Capture the cell that displays the provided text and extract its [X, Y] central coordinate. 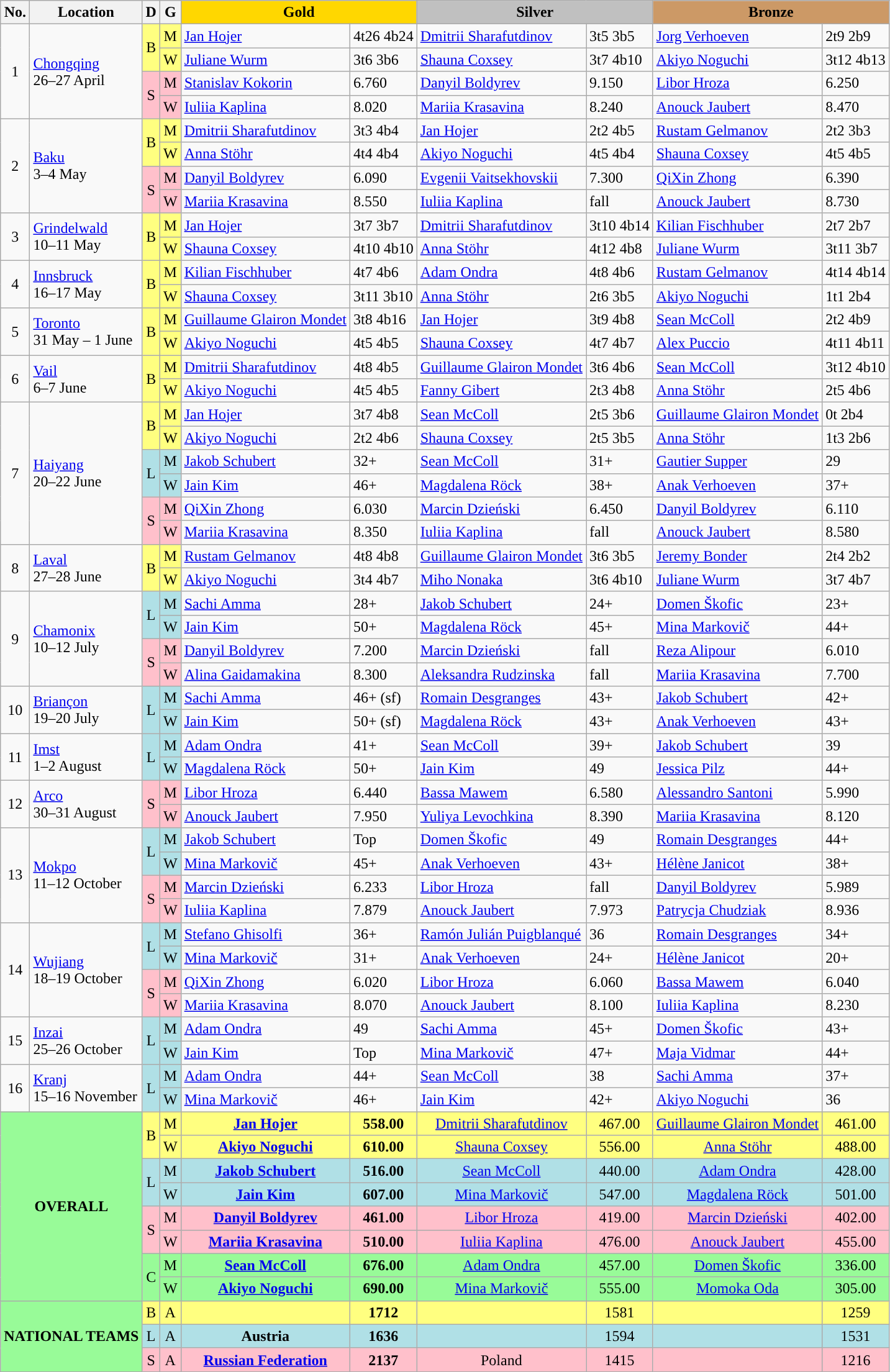
3t6 3b6 [383, 60]
1t3 2b6 [856, 438]
Jorg Verhoeven [737, 36]
3t10 4b14 [620, 225]
4t8 4b5 [383, 367]
3t11 3b10 [383, 296]
476.00 [620, 1242]
C [151, 1277]
11 [15, 757]
3t7 4b8 [383, 414]
676.00 [383, 1265]
690.00 [383, 1289]
2t5 4b6 [856, 391]
9 [15, 638]
8.020 [383, 107]
455.00 [856, 1242]
39 [856, 745]
3t12 4b13 [856, 60]
Poland [501, 1360]
Haiyang 20–22 June [86, 473]
1259 [856, 1312]
305.00 [856, 1289]
8.390 [620, 816]
4t14 4b14 [856, 272]
6.030 [383, 509]
Austria [265, 1336]
Alessandro Santoni [737, 793]
8.350 [383, 532]
8.100 [620, 1005]
Mokpo 11–12 October [86, 875]
47+ [620, 1053]
Innsbruck 16–17 May [86, 284]
3t6 4b10 [620, 579]
Chongqing 26–27 April [86, 71]
607.00 [383, 1194]
556.00 [620, 1147]
Alina Gaidamakina [265, 674]
6.040 [856, 981]
428.00 [856, 1171]
29 [856, 461]
7.700 [856, 674]
Inzai 25–26 October [86, 1040]
Briançon 19–20 July [86, 710]
3t7 3b7 [383, 225]
32+ [383, 461]
2t2 3b3 [856, 130]
8.580 [856, 532]
1415 [620, 1360]
3t9 4b8 [620, 320]
7.973 [620, 911]
Jessica Pilz [737, 769]
6.390 [856, 178]
Toronto 31 May – 1 June [86, 332]
467.00 [620, 1124]
7.300 [620, 178]
46+ (sf) [383, 698]
3t12 4b10 [856, 367]
Russian Federation [265, 1360]
3t6 3b5 [620, 556]
457.00 [620, 1265]
2t6 3b5 [620, 296]
558.00 [383, 1124]
7.950 [383, 816]
38 [620, 1076]
Reza Alipour [737, 650]
419.00 [620, 1218]
510.00 [383, 1242]
8.070 [383, 1005]
Bronze [771, 12]
36+ [383, 934]
50+ (sf) [383, 722]
6.110 [856, 509]
8.936 [856, 911]
23+ [856, 603]
4t7 4b7 [620, 343]
Wujiang 18–19 October [86, 970]
3t6 4b6 [620, 367]
1594 [620, 1336]
Patrycja Chudziak [737, 911]
1581 [620, 1312]
7.879 [383, 911]
Aleksandra Rudzinska [501, 674]
39+ [620, 745]
6.760 [383, 83]
8.240 [620, 107]
4t7 4b6 [383, 272]
4t4 4b4 [383, 154]
8.120 [856, 816]
No. [15, 12]
2137 [383, 1360]
41+ [383, 745]
4t5 4b4 [620, 154]
1 [15, 71]
1216 [856, 1360]
Stanislav Kokorin [265, 83]
4t8 4b8 [383, 556]
3t5 3b5 [620, 36]
8.550 [383, 201]
336.00 [856, 1265]
Chamonix 10–12 July [86, 638]
4 [15, 284]
Silver [535, 12]
6.090 [383, 178]
516.00 [383, 1171]
8.470 [856, 107]
2t5 3b5 [620, 438]
15 [15, 1040]
4t8 4b6 [620, 272]
2t9 2b9 [856, 36]
555.00 [620, 1289]
7 [15, 473]
Momoka Oda [737, 1289]
20+ [856, 958]
D [151, 12]
12 [15, 804]
1712 [383, 1312]
1636 [383, 1336]
3t4 4b7 [383, 579]
2 [15, 166]
Location [86, 12]
8.730 [856, 201]
488.00 [856, 1147]
2t2 4b5 [620, 130]
Vail 6–7 June [86, 379]
Fanny Gibert [501, 391]
3t7 4b7 [856, 579]
Gold [299, 12]
9.150 [620, 83]
16 [15, 1088]
6.450 [620, 509]
1t1 2b4 [856, 296]
Jeremy Bonder [737, 556]
6.580 [620, 793]
610.00 [383, 1147]
6.010 [856, 650]
501.00 [856, 1194]
Ramón Julián Puigblanqué [501, 934]
3t7 4b10 [620, 60]
Miho Nonaka [501, 579]
8 [15, 568]
G [170, 12]
OVERALL [71, 1206]
13 [15, 875]
0t 2b4 [856, 414]
5.989 [856, 887]
Stefano Ghisolfi [265, 934]
Alex Puccio [737, 343]
3t11 3b7 [856, 248]
NATIONAL TEAMS [71, 1336]
28+ [383, 603]
Kranj 15–16 November [86, 1088]
440.00 [620, 1171]
6.060 [620, 981]
Arco 30–31 August [86, 804]
4t26 4b24 [383, 36]
6.250 [856, 83]
Maja Vidmar [737, 1053]
Imst 1–2 August [86, 757]
2t2 4b9 [856, 320]
4t10 4b10 [383, 248]
2t2 4b6 [383, 438]
402.00 [856, 1218]
34+ [856, 934]
8.230 [856, 1005]
2t4 2b2 [856, 556]
6 [15, 379]
Evgenii Vaitsekhovskii [501, 178]
6.233 [383, 887]
5 [15, 332]
14 [15, 970]
3t8 4b16 [383, 320]
Yuliya Levochkina [501, 816]
6.440 [383, 793]
5.990 [856, 793]
3 [15, 237]
10 [15, 710]
4t11 4b11 [856, 343]
2t3 4b8 [620, 391]
8.300 [383, 674]
2t7 2b7 [856, 225]
4t12 4b8 [620, 248]
Gautier Supper [737, 461]
6.020 [383, 981]
7.200 [383, 650]
3t3 4b4 [383, 130]
Grindelwald 10–11 May [86, 237]
Laval 27–28 June [86, 568]
1531 [856, 1336]
2t5 3b6 [620, 414]
Baku 3–4 May [86, 166]
547.00 [620, 1194]
